Search for the cell housing the specified text and yield its [x, y] center coordinate. 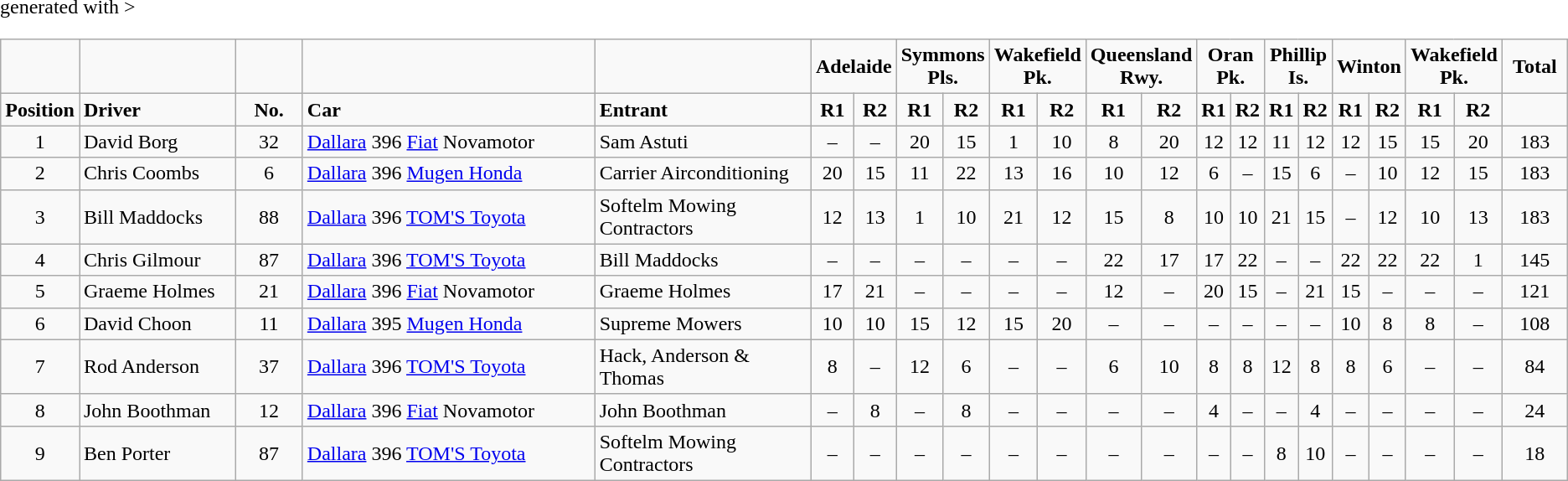
Hack, Anderson & Thomas [703, 367]
Total [1534, 67]
David Choon [157, 323]
Position [40, 110]
18 [1534, 453]
Phillip Is. [1298, 67]
32 [270, 142]
145 [1534, 260]
5 [40, 292]
David Borg [157, 142]
16 [1062, 173]
Adelaide [854, 67]
Queensland Rwy. [1141, 67]
Supreme Mowers [703, 323]
3 [40, 216]
Chris Gilmour [157, 260]
37 [270, 367]
9 [40, 453]
24 [1534, 410]
No. [270, 110]
7 [40, 367]
Rod Anderson [157, 367]
Car [449, 110]
Entrant [703, 110]
Dallara 395 Mugen Honda [449, 323]
Symmons Pls. [943, 67]
121 [1534, 292]
88 [270, 216]
Chris Coombs [157, 173]
Oran Pk. [1231, 67]
Dallara 396 Mugen Honda [449, 173]
Winton [1369, 67]
84 [1534, 367]
Ben Porter [157, 453]
Sam Astuti [703, 142]
108 [1534, 323]
Driver [157, 110]
2 [40, 173]
Carrier Airconditioning [703, 173]
